For the text-containing cell, return its midpoint in (X, Y) coordinate format. 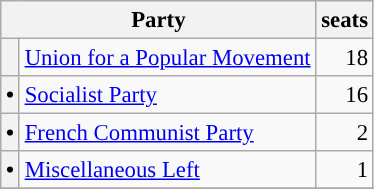
Union for a Popular Movement (168, 58)
2 (344, 133)
Socialist Party (168, 95)
1 (344, 170)
seats (344, 20)
Miscellaneous Left (168, 170)
18 (344, 58)
French Communist Party (168, 133)
16 (344, 95)
Party (158, 20)
